Locate the cell with the specified text and output its [X, Y] center coordinate. 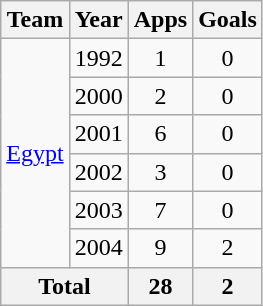
3 [160, 172]
Team [35, 20]
2001 [98, 134]
6 [160, 134]
28 [160, 286]
Total [64, 286]
2003 [98, 210]
Egypt [35, 153]
2000 [98, 96]
2002 [98, 172]
2004 [98, 248]
1992 [98, 58]
Goals [228, 20]
1 [160, 58]
Year [98, 20]
7 [160, 210]
9 [160, 248]
Apps [160, 20]
